Extract the (X, Y) coordinate from the center of the cell holding the provided text.  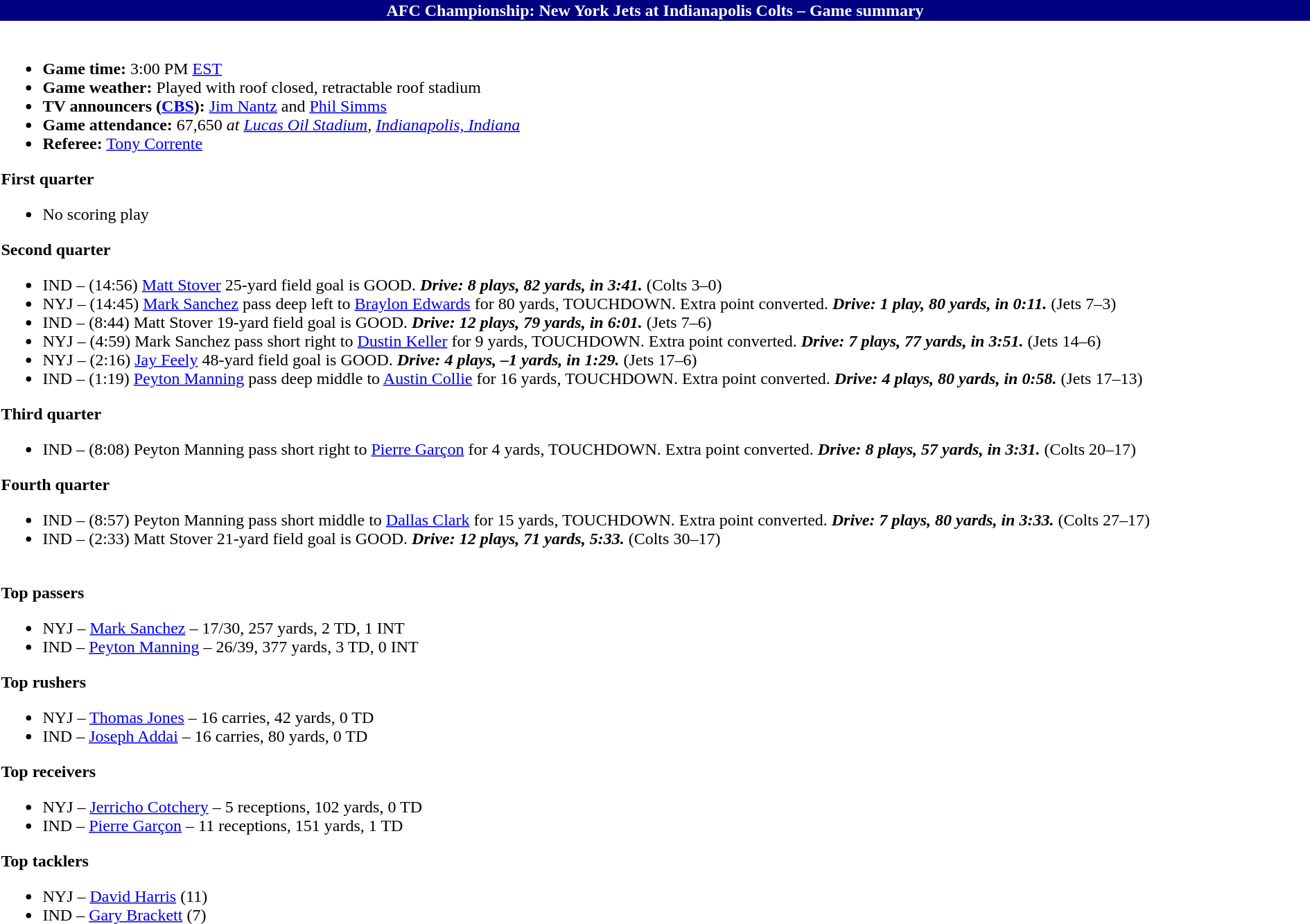
AFC Championship: New York Jets at Indianapolis Colts – Game summary (655, 10)
